Output the (X, Y) coordinate of the center of the cell containing the given text.  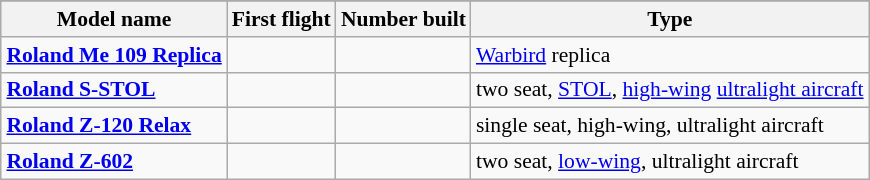
Roland Me 109 Replica (114, 54)
single seat, high-wing, ultralight aircraft (670, 126)
First flight (282, 19)
two seat, low-wing, ultralight aircraft (670, 161)
two seat, STOL, high-wing ultralight aircraft (670, 90)
Type (670, 19)
Roland S-STOL (114, 90)
Model name (114, 19)
Number built (404, 19)
Roland Z-602 (114, 161)
Warbird replica (670, 54)
Roland Z-120 Relax (114, 126)
